Search for the cell housing the specified text and yield its [x, y] center coordinate. 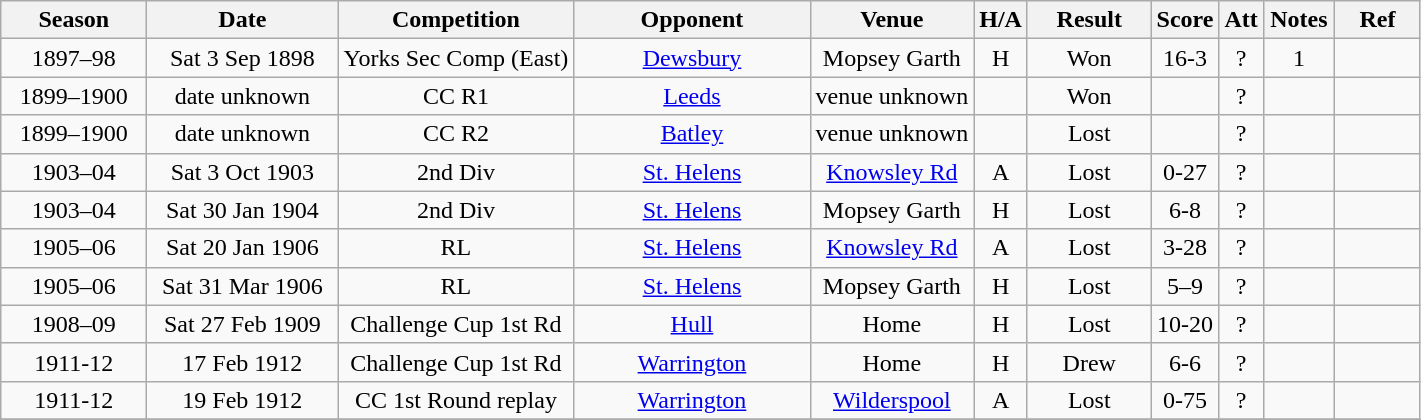
Sat 3 Sep 1898 [242, 58]
Dewsbury [692, 58]
Batley [692, 134]
Sat 30 Jan 1904 [242, 210]
3-28 [1185, 248]
Ref [1377, 20]
0-75 [1185, 400]
Sat 3 Oct 1903 [242, 172]
Sat 20 Jan 1906 [242, 248]
CC R1 [456, 96]
1897–98 [74, 58]
19 Feb 1912 [242, 400]
Result [1089, 20]
Season [74, 20]
Sat 31 Mar 1906 [242, 286]
CC R2 [456, 134]
Venue [892, 20]
17 Feb 1912 [242, 362]
Opponent [692, 20]
1 [1298, 58]
1908–09 [74, 324]
Score [1185, 20]
5–9 [1185, 286]
16-3 [1185, 58]
Wilderspool [892, 400]
6-8 [1185, 210]
Sat 27 Feb 1909 [242, 324]
10-20 [1185, 324]
6-6 [1185, 362]
Competition [456, 20]
Hull [692, 324]
Notes [1298, 20]
Date [242, 20]
CC 1st Round replay [456, 400]
0-27 [1185, 172]
Drew [1089, 362]
Yorks Sec Comp (East) [456, 58]
Att [1241, 20]
Leeds [692, 96]
H/A [1001, 20]
